Determine the [x, y] coordinate at the center of the cell enclosing the given text.  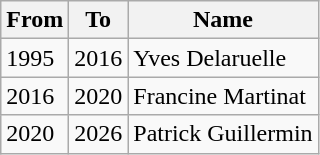
Yves Delaruelle [223, 58]
Francine Martinat [223, 96]
1995 [35, 58]
From [35, 20]
Name [223, 20]
2026 [98, 134]
Patrick Guillermin [223, 134]
To [98, 20]
